From the cell containing the given text, extract its center point as [x, y] coordinate. 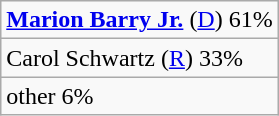
other 6% [140, 96]
Marion Barry Jr. (D) 61% [140, 20]
Carol Schwartz (R) 33% [140, 58]
